From the cell containing the given text, extract its center point as (x, y) coordinate. 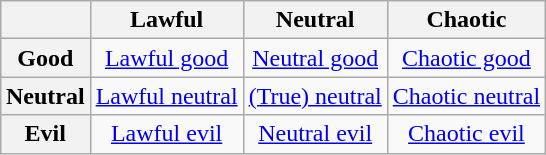
Chaotic good (466, 58)
Evil (45, 134)
Lawful neutral (166, 96)
Lawful (166, 20)
Chaotic evil (466, 134)
Lawful evil (166, 134)
(True) neutral (315, 96)
Neutral evil (315, 134)
Good (45, 58)
Neutral good (315, 58)
Chaotic (466, 20)
Lawful good (166, 58)
Chaotic neutral (466, 96)
